Capture the cell that displays the provided text and extract its [X, Y] central coordinate. 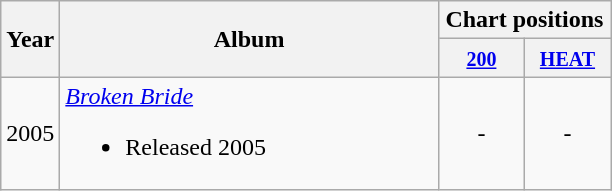
Chart positions [524, 20]
Broken BrideReleased 2005 [250, 134]
200 [481, 58]
2005 [30, 134]
Album [250, 39]
Year [30, 39]
HEAT [567, 58]
